Return (X, Y) of the center of cell containing provided text 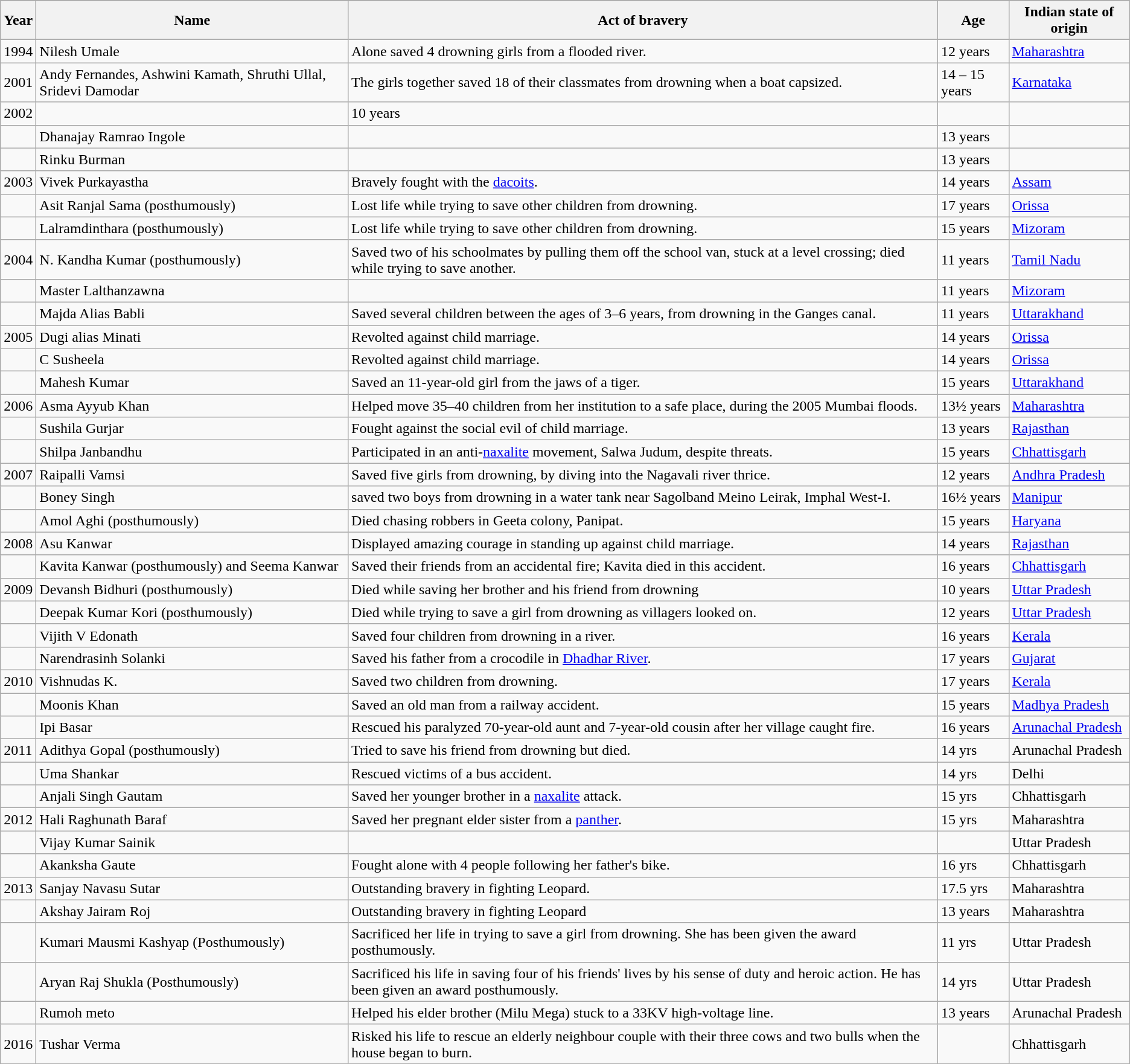
Vijay Kumar Sainik (192, 842)
2004 (18, 260)
Saved two of his schoolmates by pulling them off the school van, stuck at a level crossing; died while trying to save another. (643, 260)
Kumari Mausmi Kashyap (Posthumously) (192, 942)
Outstanding bravery in fighting Leopard (643, 911)
2008 (18, 543)
Mahesh Kumar (192, 383)
Risked his life to rescue an elderly neighbour couple with their three cows and two bulls when the house began to burn. (643, 1043)
17.5 yrs (973, 888)
Helped move 35–40 children from her institution to a safe place, during the 2005 Mumbai floods. (643, 406)
Deepak Kumar Kori (posthumously) (192, 612)
Sacrificed her life in trying to save a girl from drowning. She has been given the award posthumously. (643, 942)
Alone saved 4 drowning girls from a flooded river. (643, 51)
13½ years (973, 406)
Rescued his paralyzed 70-year-old aunt and 7-year-old cousin after her village caught fire. (643, 728)
Dugi alias Minati (192, 336)
2005 (18, 336)
Sushila Gurjar (192, 429)
The girls together saved 18 of their classmates from drowning when a boat capsized. (643, 82)
Vishnudas K. (192, 681)
Akanksha Gaute (192, 865)
C Susheela (192, 360)
Delhi (1069, 774)
Asma Ayyub Khan (192, 406)
Outstanding bravery in fighting Leopard. (643, 888)
Saved an 11-year-old girl from the jaws of a tiger. (643, 383)
1994 (18, 51)
Manipur (1069, 498)
Name (192, 21)
2007 (18, 475)
saved two boys from drowning in a water tank near Sagolband Meino Leirak, Imphal West-I. (643, 498)
Haryana (1069, 521)
Saved four children from drowning in a river. (643, 635)
Boney Singh (192, 498)
Fought alone with 4 people following her father's bike. (643, 865)
Rescued victims of a bus accident. (643, 774)
Gujarat (1069, 658)
2009 (18, 589)
Rumoh meto (192, 1013)
14 – 15 years (973, 82)
Saved her pregnant elder sister from a panther. (643, 819)
11 yrs (973, 942)
Andhra Pradesh (1069, 475)
Amol Aghi (posthumously) (192, 521)
Kavita Kanwar (posthumously) and Seema Kanwar (192, 566)
Madhya Pradesh (1069, 705)
2016 (18, 1043)
Vijith V Edonath (192, 635)
Assam (1069, 182)
Raipalli Vamsi (192, 475)
Year (18, 21)
Sanjay Navasu Sutar (192, 888)
Bravely fought with the dacoits. (643, 182)
2006 (18, 406)
2011 (18, 751)
2003 (18, 182)
Fought against the social evil of child marriage. (643, 429)
Master Lalthanzawna (192, 290)
Saved several children between the ages of 3–6 years, from drowning in the Ganges canal. (643, 313)
16½ years (973, 498)
2012 (18, 819)
Ipi Basar (192, 728)
2010 (18, 681)
Vivek Purkayastha (192, 182)
Saved an old man from a railway accident. (643, 705)
Saved her younger brother in a naxalite attack. (643, 796)
Rinku Burman (192, 159)
Asu Kanwar (192, 543)
Anjali Singh Gautam (192, 796)
Indian state of origin (1069, 21)
Participated in an anti-naxalite movement, Salwa Judum, despite threats. (643, 452)
Narendrasinh Solanki (192, 658)
Tried to save his friend from drowning but died. (643, 751)
Saved two children from drowning. (643, 681)
Sacrificed his life in saving four of his friends' lives by his sense of duty and heroic action. He has been given an award posthumously. (643, 982)
Adithya Gopal (posthumously) (192, 751)
Andy Fernandes, Ashwini Kamath, Shruthi Ullal, Sridevi Damodar (192, 82)
Displayed amazing courage in standing up against child marriage. (643, 543)
Tushar Verma (192, 1043)
Karnataka (1069, 82)
N. Kandha Kumar (posthumously) (192, 260)
Act of bravery (643, 21)
Akshay Jairam Roj (192, 911)
Moonis Khan (192, 705)
Age (973, 21)
Dhanajay Ramrao Ingole (192, 136)
Saved their friends from an accidental fire; Kavita died in this accident. (643, 566)
Saved five girls from drowning, by diving into the Nagavali river thrice. (643, 475)
Asit Ranjal Sama (posthumously) (192, 205)
Died chasing robbers in Geeta colony, Panipat. (643, 521)
2013 (18, 888)
Shilpa Janbandhu (192, 452)
Lalramdinthara (posthumously) (192, 228)
Devansh Bidhuri (posthumously) (192, 589)
Uma Shankar (192, 774)
2002 (18, 114)
Died while saving her brother and his friend from drowning (643, 589)
Saved his father from a crocodile in Dhadhar River. (643, 658)
Helped his elder brother (Milu Mega) stuck to a 33KV high-voltage line. (643, 1013)
Aryan Raj Shukla (Posthumously) (192, 982)
Hali Raghunath Baraf (192, 819)
16 yrs (973, 865)
2001 (18, 82)
Nilesh Umale (192, 51)
Tamil Nadu (1069, 260)
Died while trying to save a girl from drowning as villagers looked on. (643, 612)
Majda Alias Babli (192, 313)
